Provide the (X, Y) coordinate of the cell's center where the given text is located.  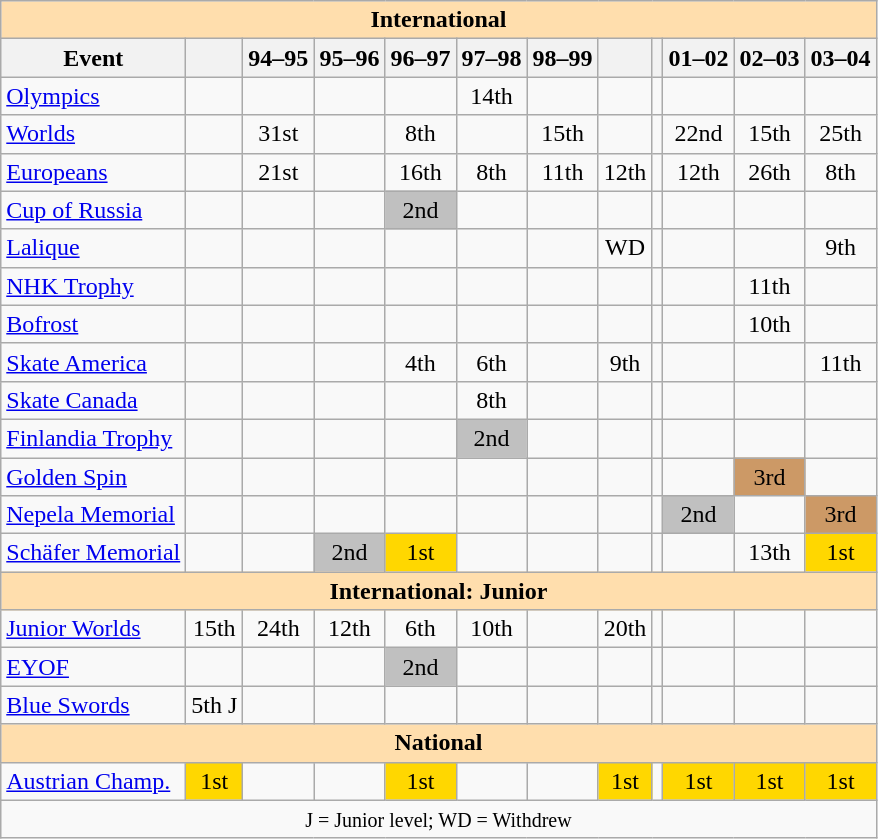
25th (840, 134)
4th (420, 362)
Finlandia Trophy (94, 438)
21st (278, 172)
Olympics (94, 96)
24th (278, 629)
EYOF (94, 667)
International (438, 20)
Austrian Champ. (94, 781)
NHK Trophy (94, 286)
J = Junior level; WD = Withdrew (438, 819)
16th (420, 172)
94–95 (278, 58)
20th (625, 629)
Skate America (94, 362)
02–03 (770, 58)
97–98 (492, 58)
03–04 (840, 58)
26th (770, 172)
Skate Canada (94, 400)
Golden Spin (94, 477)
WD (625, 248)
Event (94, 58)
International: Junior (438, 591)
Cup of Russia (94, 210)
31st (278, 134)
98–99 (562, 58)
Blue Swords (94, 705)
Lalique (94, 248)
Nepela Memorial (94, 515)
01–02 (698, 58)
Europeans (94, 172)
Schäfer Memorial (94, 553)
22nd (698, 134)
95–96 (350, 58)
Worlds (94, 134)
National (438, 743)
14th (492, 96)
Bofrost (94, 324)
5th J (214, 705)
13th (770, 553)
96–97 (420, 58)
Junior Worlds (94, 629)
